Determine the (x, y) coordinate at the center of the cell enclosing the given text.  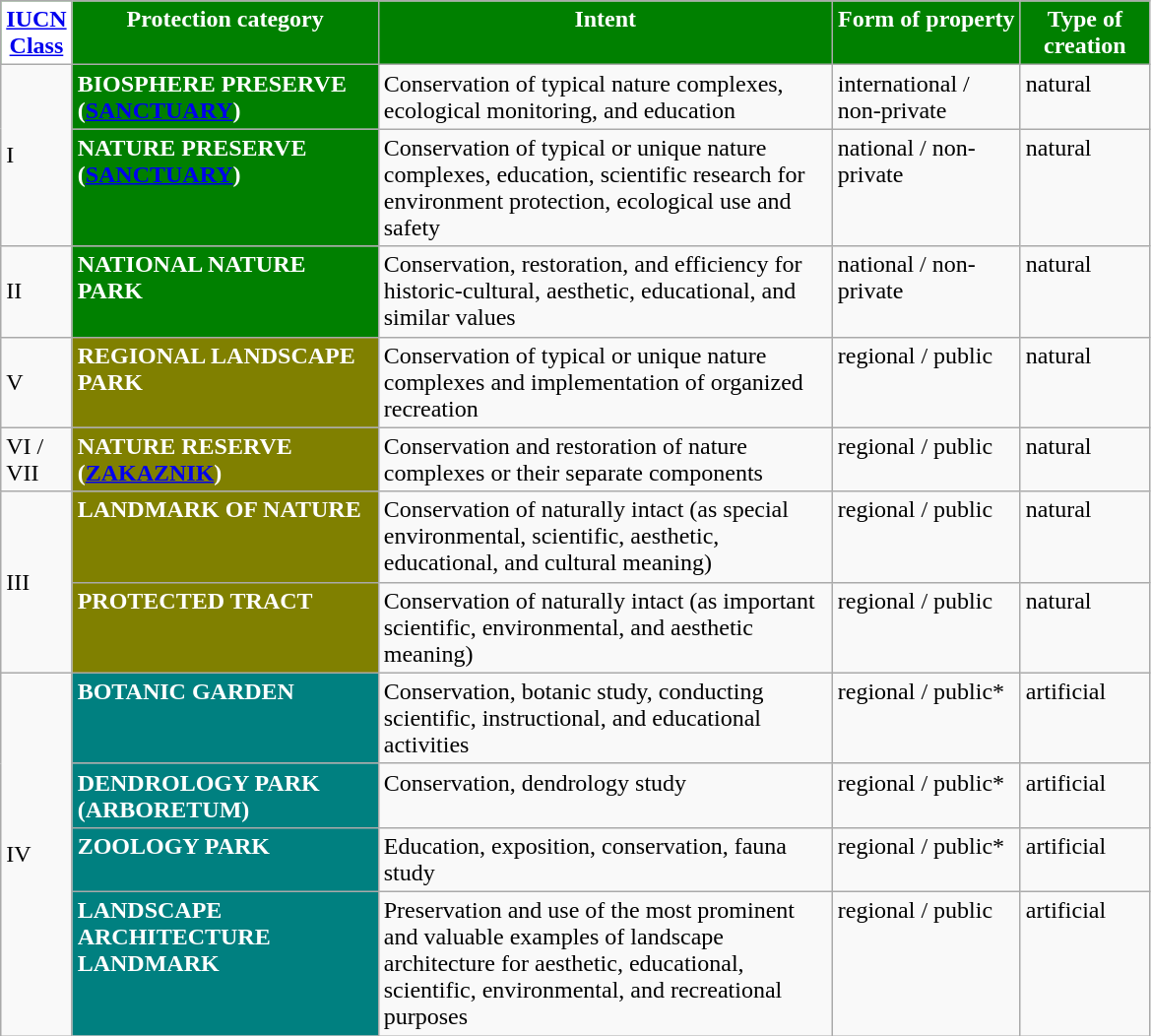
BIOSPHERE PRESERVE (SANCTUARY) (224, 97)
REGIONAL LANDSCAPE PARK (224, 382)
NATURE RESERVE (ZAKAZNIK) (224, 459)
Conservation, restoration, and efficiency for historic-cultural, aesthetic, educational, and similar values (605, 291)
LANDSCAPE ARCHITECTURE LANDMARK (224, 963)
Conservation of naturally intact (as important scientific, environmental, and aesthetic meaning) (605, 627)
Conservation, dendrology study (605, 796)
III (36, 582)
Education, exposition, conservation, fauna study (605, 859)
international / non-private (926, 97)
I (36, 156)
Form of property (926, 33)
Conservation, botanic study, conducting scientific, instructional, and educational activities (605, 718)
DENDROLOGY PARK (ARBORETUM) (224, 796)
Conservation of typical nature complexes, ecological monitoring, and education (605, 97)
VI / VII (36, 459)
Type of creation (1085, 33)
BOTANIC GARDEN (224, 718)
NATURE PRESERVE (SANCTUARY) (224, 187)
PROTECTED TRACT (224, 627)
Conservation and restoration of nature complexes or their separate components (605, 459)
Conservation of naturally intact (as special environmental, scientific, aesthetic, educational, and cultural meaning) (605, 537)
II (36, 291)
Conservation of typical or unique nature complexes and implementation of organized recreation (605, 382)
ZOOLOGY PARK (224, 859)
Intent (605, 33)
IUCN Class (36, 33)
Conservation of typical or unique nature complexes, education, scientific research for environment protection, ecological use and safety (605, 187)
NATIONAL NATURE PARK (224, 291)
LANDMARK OF NATURE (224, 537)
V (36, 382)
Protection category (224, 33)
IV (36, 854)
